Locate the cell with the specified text and output its (X, Y) center coordinate. 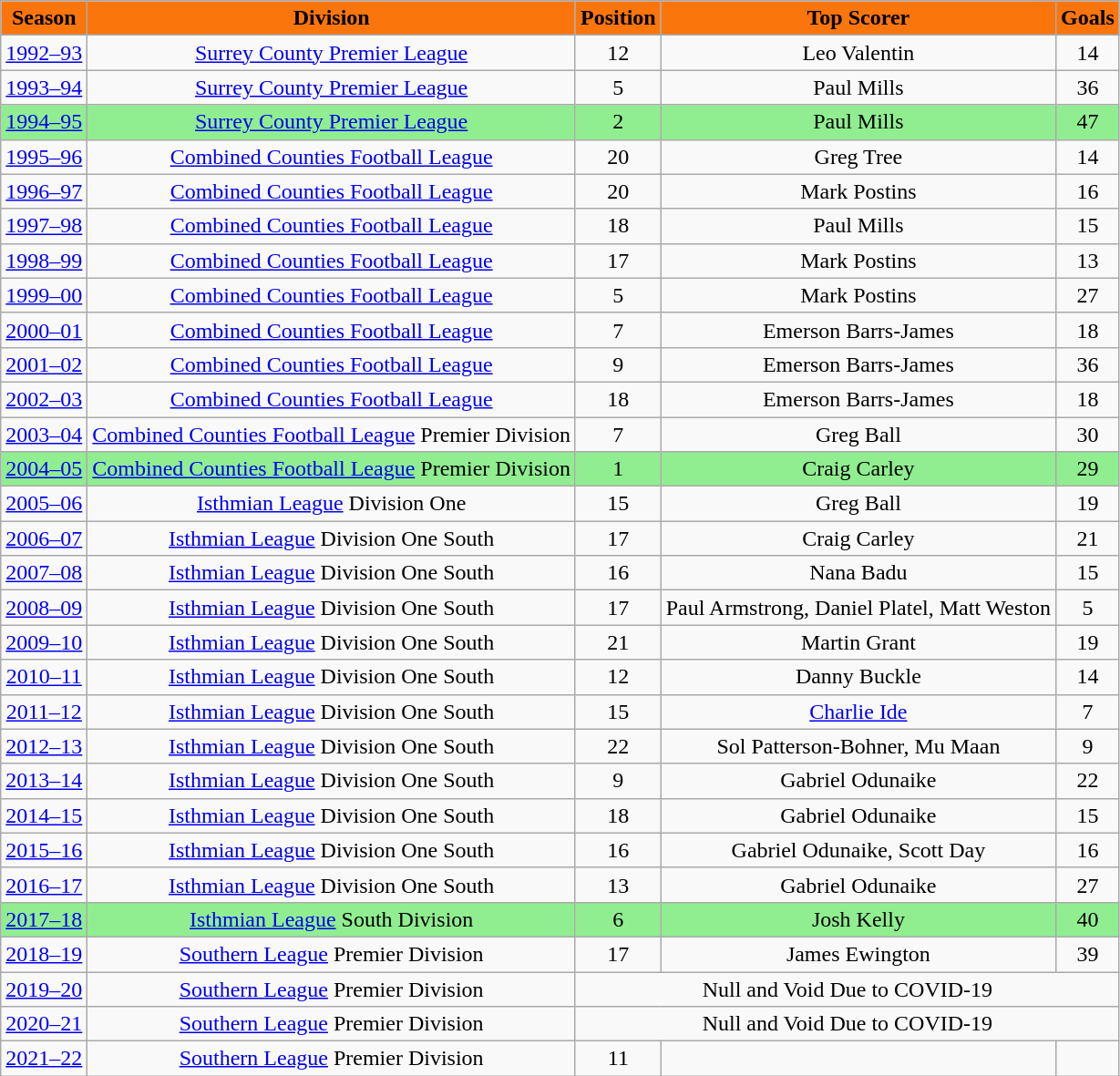
Martin Grant (858, 642)
2016–17 (44, 885)
1997–98 (44, 226)
Goals (1088, 18)
2007–08 (44, 573)
Josh Kelly (858, 919)
1996–97 (44, 191)
Season (44, 18)
Charlie Ide (858, 712)
2012–13 (44, 746)
2005–06 (44, 504)
James Ewington (858, 954)
6 (618, 919)
Leo Valentin (858, 53)
2020–21 (44, 1024)
2006–07 (44, 538)
2017–18 (44, 919)
Paul Armstrong, Daniel Platel, Matt Weston (858, 608)
1999–00 (44, 295)
Nana Badu (858, 573)
Division (332, 18)
47 (1088, 122)
2021–22 (44, 1059)
2001–02 (44, 364)
Greg Tree (858, 157)
40 (1088, 919)
2004–05 (44, 469)
2011–12 (44, 712)
30 (1088, 435)
Isthmian League Division One (332, 504)
2008–09 (44, 608)
2015–16 (44, 850)
2009–10 (44, 642)
1995–96 (44, 157)
1998–99 (44, 261)
1994–95 (44, 122)
2000–01 (44, 330)
11 (618, 1059)
1 (618, 469)
2019–20 (44, 989)
1992–93 (44, 53)
2010–11 (44, 677)
Danny Buckle (858, 677)
2 (618, 122)
Isthmian League South Division (332, 919)
2013–14 (44, 781)
Gabriel Odunaike, Scott Day (858, 850)
2002–03 (44, 399)
2014–15 (44, 815)
1993–94 (44, 87)
Position (618, 18)
Top Scorer (858, 18)
2018–19 (44, 954)
39 (1088, 954)
29 (1088, 469)
Sol Patterson-Bohner, Mu Maan (858, 746)
2003–04 (44, 435)
